Provide the [x, y] coordinate of the cell's center where the given text is located.  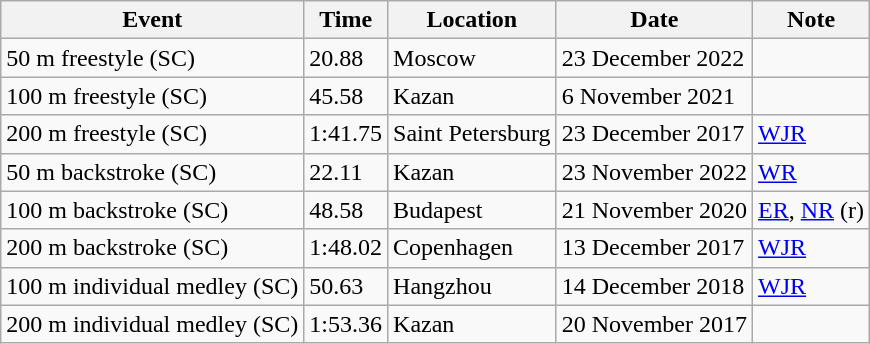
200 m backstroke (SC) [152, 248]
22.11 [346, 172]
50 m freestyle (SC) [152, 58]
Copenhagen [472, 248]
Location [472, 20]
Hangzhou [472, 286]
Event [152, 20]
Time [346, 20]
48.58 [346, 210]
Moscow [472, 58]
Saint Petersburg [472, 134]
ER, NR (r) [812, 210]
21 November 2020 [654, 210]
100 m freestyle (SC) [152, 96]
1:53.36 [346, 324]
200 m freestyle (SC) [152, 134]
Date [654, 20]
13 December 2017 [654, 248]
45.58 [346, 96]
WR [812, 172]
23 December 2017 [654, 134]
100 m backstroke (SC) [152, 210]
50.63 [346, 286]
Budapest [472, 210]
20.88 [346, 58]
50 m backstroke (SC) [152, 172]
23 November 2022 [654, 172]
Note [812, 20]
1:41.75 [346, 134]
23 December 2022 [654, 58]
20 November 2017 [654, 324]
1:48.02 [346, 248]
6 November 2021 [654, 96]
100 m individual medley (SC) [152, 286]
14 December 2018 [654, 286]
200 m individual medley (SC) [152, 324]
